Extract the (x, y) coordinate from the center of the cell holding the provided text.  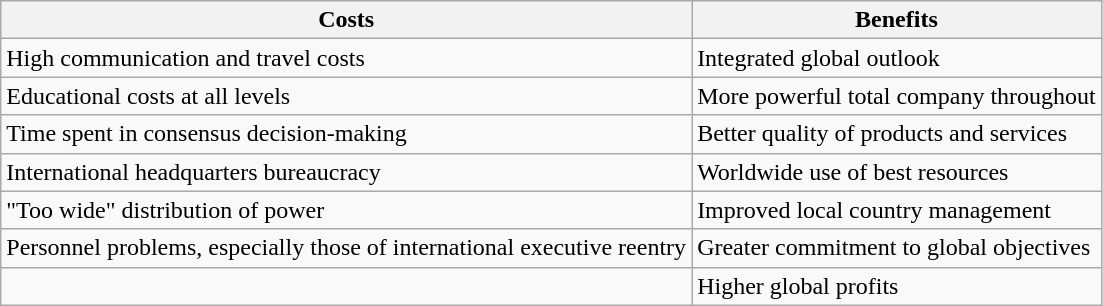
"Too wide" distribution of power (346, 210)
Higher global profits (897, 286)
High communication and travel costs (346, 58)
Educational costs at all levels (346, 96)
Better quality of products and services (897, 134)
Integrated global outlook (897, 58)
Time spent in consensus decision-making (346, 134)
Improved local country management (897, 210)
Benefits (897, 20)
Costs (346, 20)
International headquarters bureaucracy (346, 172)
Worldwide use of best resources (897, 172)
Personnel problems, especially those of international executive reentry (346, 248)
Greater commitment to global objectives (897, 248)
More powerful total company throughout (897, 96)
